Return the [X, Y] coordinate for the center point of the cell that contains the specified text.  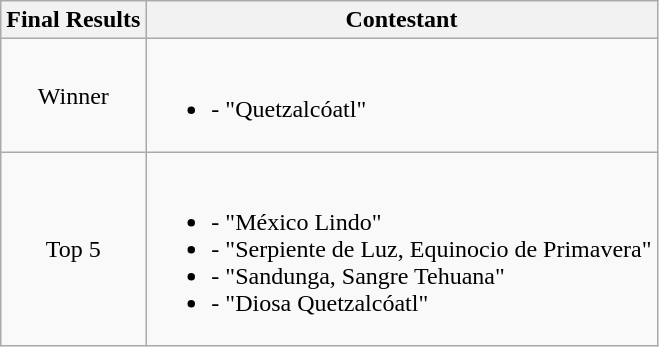
- "Quetzalcóatl" [402, 96]
Top 5 [74, 249]
- "México Lindo" - "Serpiente de Luz, Equinocio de Primavera" - "Sandunga, Sangre Tehuana" - "Diosa Quetzalcóatl" [402, 249]
Contestant [402, 20]
Winner [74, 96]
Final Results [74, 20]
